Pinpoint the cell where the given text exists, returning its [x, y] midpoint coordinate. 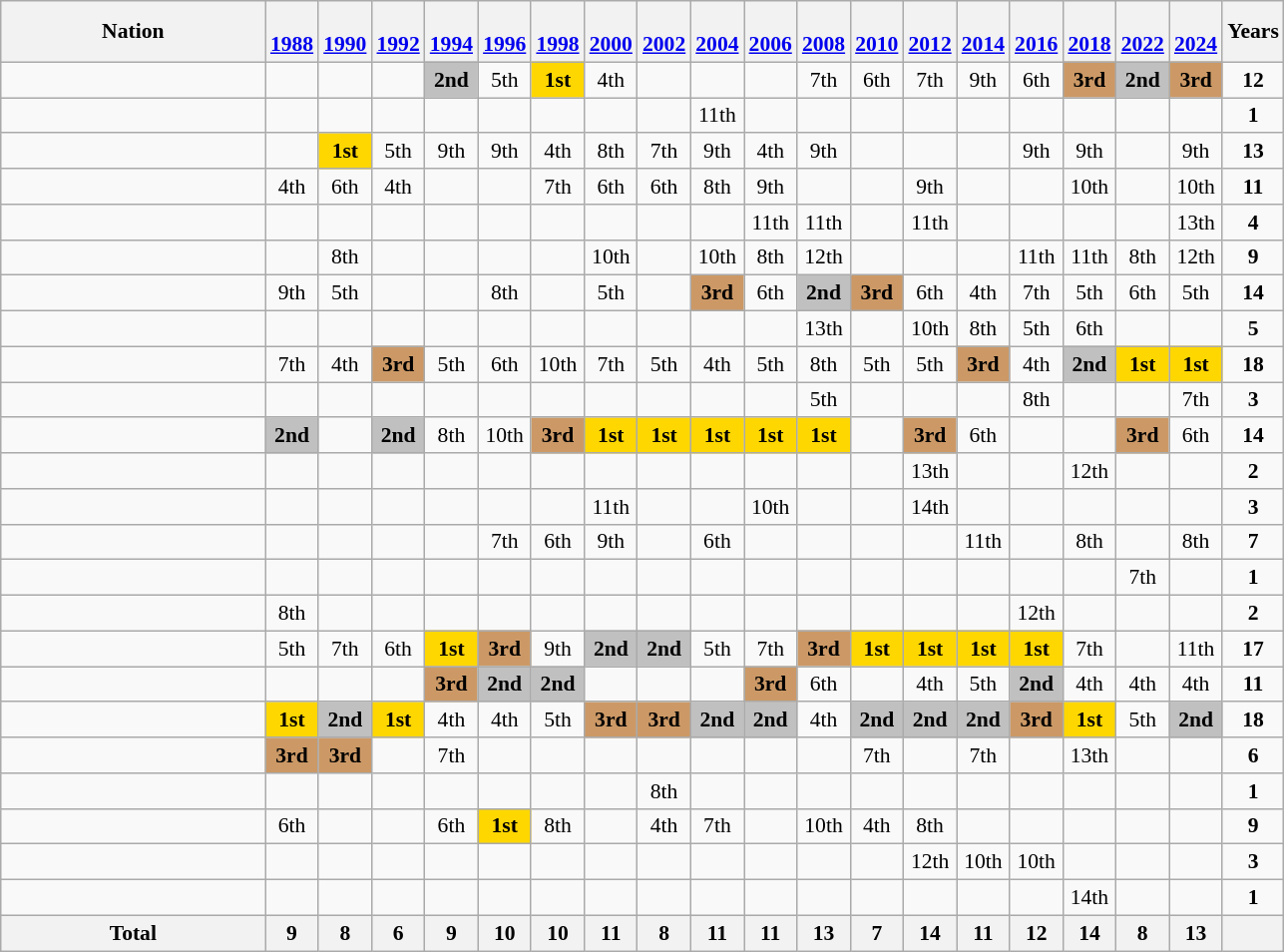
1988 [291, 32]
2006 [770, 32]
2012 [930, 32]
1992 [397, 32]
1998 [557, 32]
2000 [611, 32]
5 [1253, 329]
2014 [984, 32]
2008 [824, 32]
1990 [345, 32]
2002 [664, 32]
Total [134, 933]
17 [1253, 649]
2016 [1036, 32]
2004 [716, 32]
1994 [451, 32]
Nation [134, 32]
Years [1253, 32]
2018 [1089, 32]
2022 [1143, 32]
1996 [505, 32]
4 [1253, 223]
2010 [876, 32]
2024 [1195, 32]
